Pinpoint the cell where the given text exists, returning its (x, y) midpoint coordinate. 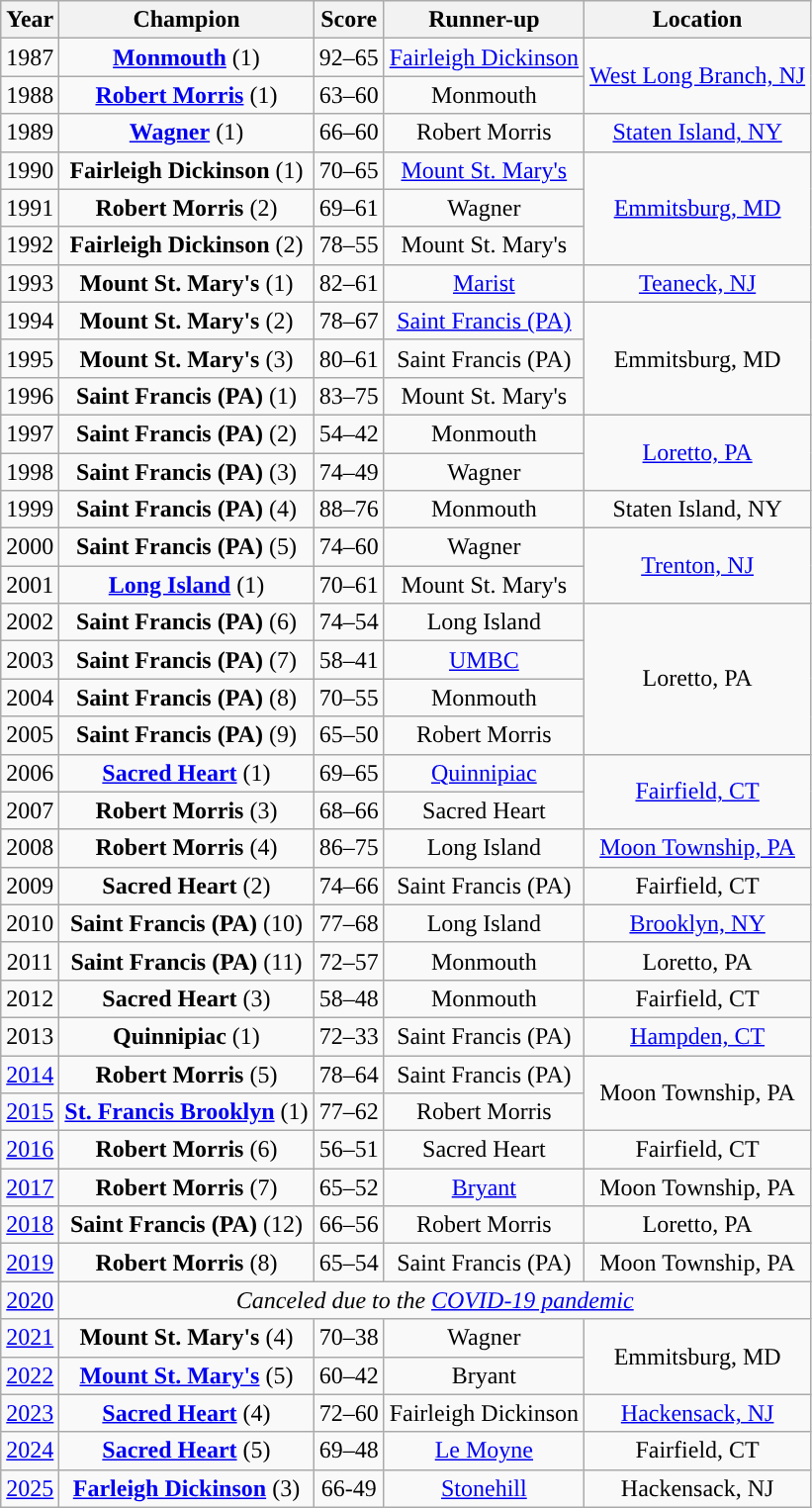
74–54 (348, 622)
2018 (30, 1225)
2009 (30, 886)
2023 (30, 1413)
2011 (30, 961)
Saint Francis (PA) (7) (186, 660)
2015 (30, 1112)
2006 (30, 773)
56–51 (348, 1150)
2014 (30, 1074)
West Long Branch, NJ (698, 76)
Score (348, 20)
60–42 (348, 1375)
2013 (30, 1036)
70–61 (348, 585)
Robert Morris (1) (186, 95)
1999 (30, 510)
Teaneck, NJ (698, 283)
2001 (30, 585)
66–56 (348, 1225)
Long Island (1) (186, 585)
92–65 (348, 57)
St. Francis Brooklyn (1) (186, 1112)
Mount St. Mary's (5) (186, 1375)
66-49 (348, 1488)
Saint Francis (PA) (5) (186, 547)
2008 (30, 848)
Saint Francis (PA) (2) (186, 433)
Year (30, 20)
2000 (30, 547)
Wagner (1) (186, 133)
Mount St. Mary's (4) (186, 1338)
UMBC (484, 660)
1991 (30, 208)
74–60 (348, 547)
Fairleigh Dickinson (1) (186, 170)
2003 (30, 660)
88–76 (348, 510)
Saint Francis (PA) (6) (186, 622)
2025 (30, 1488)
Saint Francis (PA) (11) (186, 961)
Sacred Heart (2) (186, 886)
Canceled due to the COVID-19 pandemic (435, 1300)
Robert Morris (6) (186, 1150)
Mount St. Mary's (3) (186, 358)
69–48 (348, 1451)
1993 (30, 283)
58–48 (348, 998)
Farleigh Dickinson (3) (186, 1488)
2005 (30, 735)
Saint Francis (PA) (8) (186, 698)
63–60 (348, 95)
Mount St. Mary's (1) (186, 283)
Robert Morris (3) (186, 810)
Sacred Heart (5) (186, 1451)
69–61 (348, 208)
70–65 (348, 170)
2016 (30, 1150)
2004 (30, 698)
80–61 (348, 358)
Quinnipiac (484, 773)
Monmouth (1) (186, 57)
78–64 (348, 1074)
Robert Morris (7) (186, 1187)
Quinnipiac (1) (186, 1036)
77–68 (348, 923)
2010 (30, 923)
Stonehill (484, 1488)
83–75 (348, 396)
2012 (30, 998)
72–57 (348, 961)
Saint Francis (PA) (9) (186, 735)
2021 (30, 1338)
72–33 (348, 1036)
Robert Morris (8) (186, 1263)
65–54 (348, 1263)
65–50 (348, 735)
69–65 (348, 773)
1992 (30, 245)
1995 (30, 358)
Sacred Heart (4) (186, 1413)
54–42 (348, 433)
1990 (30, 170)
86–75 (348, 848)
74–49 (348, 472)
1998 (30, 472)
2019 (30, 1263)
Saint Francis (PA) (12) (186, 1225)
78–67 (348, 321)
Saint Francis (PA) (10) (186, 923)
Champion (186, 20)
2024 (30, 1451)
2020 (30, 1300)
Robert Morris (2) (186, 208)
Trenton, NJ (698, 566)
58–41 (348, 660)
Saint Francis (PA) (1) (186, 396)
68–66 (348, 810)
82–61 (348, 283)
72–60 (348, 1413)
Saint Francis (PA) (3) (186, 472)
78–55 (348, 245)
70–38 (348, 1338)
Location (698, 20)
Sacred Heart (3) (186, 998)
74–66 (348, 886)
2017 (30, 1187)
2007 (30, 810)
Brooklyn, NY (698, 923)
1996 (30, 396)
Fairleigh Dickinson (2) (186, 245)
65–52 (348, 1187)
77–62 (348, 1112)
1987 (30, 57)
2022 (30, 1375)
70–55 (348, 698)
1989 (30, 133)
2002 (30, 622)
Saint Francis (PA) (4) (186, 510)
Sacred Heart (1) (186, 773)
1997 (30, 433)
Robert Morris (4) (186, 848)
Robert Morris (5) (186, 1074)
1988 (30, 95)
Hampden, CT (698, 1036)
Le Moyne (484, 1451)
66–60 (348, 133)
Mount St. Mary's (2) (186, 321)
Runner-up (484, 20)
1994 (30, 321)
Marist (484, 283)
